Capture the cell that displays the provided text and extract its [x, y] central coordinate. 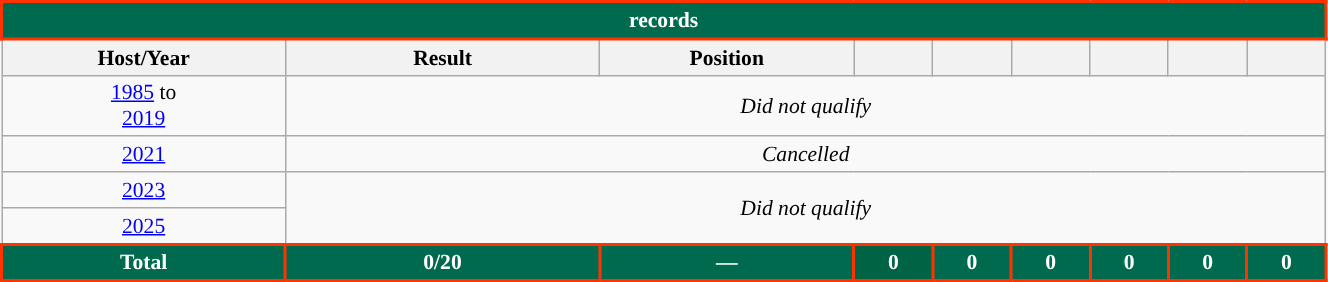
— [726, 262]
Position [726, 57]
1985 to 2019 [144, 106]
Result [443, 57]
Total [144, 262]
2023 [144, 190]
records [664, 20]
2025 [144, 226]
2021 [144, 155]
Cancelled [806, 155]
Host/Year [144, 57]
0/20 [443, 262]
